Detect which cell encompasses the target text, then output its [X, Y] center coordinate. 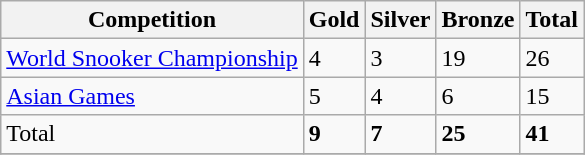
Competition [152, 20]
41 [552, 134]
5 [334, 96]
3 [400, 58]
26 [552, 58]
7 [400, 134]
15 [552, 96]
6 [478, 96]
Bronze [478, 20]
Silver [400, 20]
Gold [334, 20]
19 [478, 58]
World Snooker Championship [152, 58]
9 [334, 134]
25 [478, 134]
Asian Games [152, 96]
